Capture the cell that displays the provided text and extract its (x, y) central coordinate. 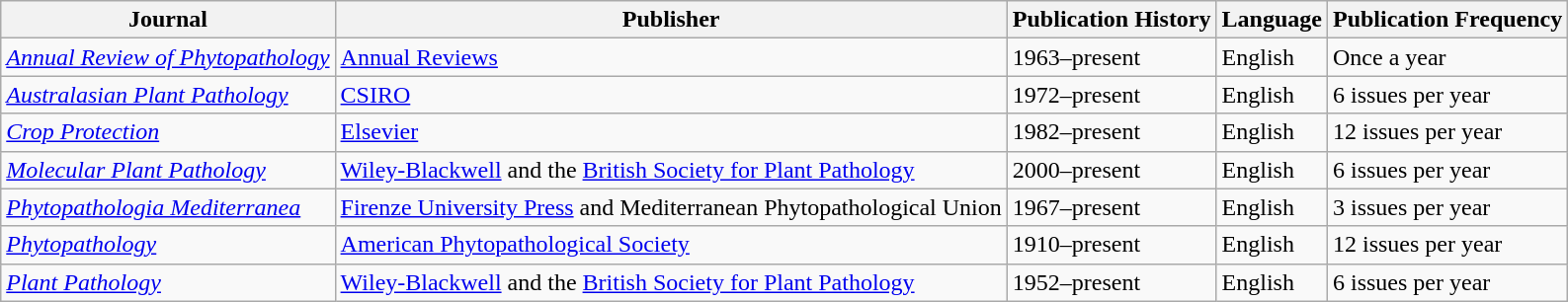
Publication Frequency (1446, 20)
Annual Reviews (671, 57)
Phytopathology (168, 245)
CSIRO (671, 95)
1972–present (1112, 95)
Publisher (671, 20)
Publication History (1112, 20)
2000–present (1112, 170)
1952–present (1112, 282)
Journal (168, 20)
1967–present (1112, 207)
American Phytopathological Society (671, 245)
Australasian Plant Pathology (168, 95)
Language (1272, 20)
3 issues per year (1446, 207)
Firenze University Press and Mediterranean Phytopathological Union (671, 207)
Plant Pathology (168, 282)
1963–present (1112, 57)
1982–present (1112, 132)
Crop Protection (168, 132)
Phytopathologia Mediterranea (168, 207)
Elsevier (671, 132)
Annual Review of Phytopathology (168, 57)
1910–present (1112, 245)
Once a year (1446, 57)
Molecular Plant Pathology (168, 170)
